Capture the cell that displays the provided text and extract its (X, Y) central coordinate. 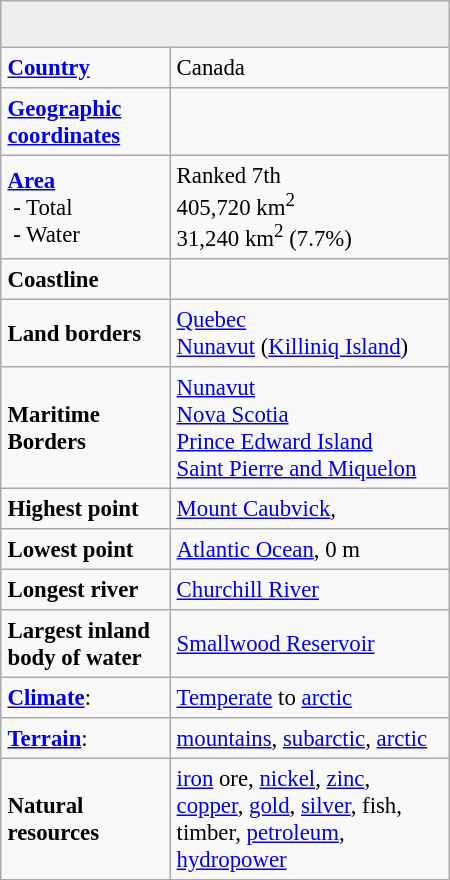
Atlantic Ocean, 0 m (310, 548)
Country (86, 67)
Natural resources (86, 819)
Mount Caubvick, (310, 508)
Highest point (86, 508)
Ranked 7th 405,720 km2 31,240 km2 (7.7%) (310, 207)
Churchill River (310, 589)
Canada (310, 67)
Geographic coordinates (86, 121)
Climate: (86, 697)
Land borders (86, 333)
Coastline (86, 278)
Terrain: (86, 737)
Maritime Borders (86, 427)
Longest river (86, 589)
Smallwood Reservoir (310, 643)
iron ore, nickel, zinc, copper, gold, silver, fish, timber, petroleum, hydropower (310, 819)
Lowest point (86, 548)
mountains, subarctic, arctic (310, 737)
Area - Total - Water (86, 207)
Largest inland body of water (86, 643)
Nunavut Nova Scotia Prince Edward Island Saint Pierre and Miquelon (310, 427)
QuebecNunavut (Killiniq Island) (310, 333)
Temperate to arctic (310, 697)
